Return the (x, y) coordinate for the center point of the cell that contains the specified text.  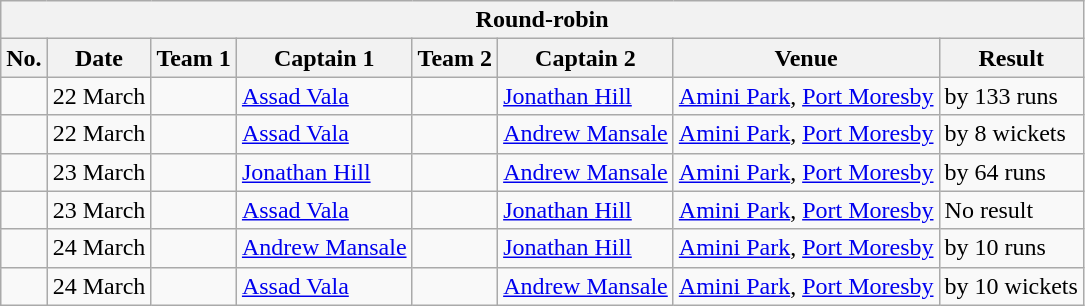
by 8 wickets (1011, 134)
Venue (806, 58)
Team 1 (194, 58)
Captain 1 (324, 58)
by 10 wickets (1011, 286)
by 10 runs (1011, 248)
Date (99, 58)
No. (24, 58)
by 133 runs (1011, 96)
by 64 runs (1011, 172)
Result (1011, 58)
Captain 2 (586, 58)
Team 2 (455, 58)
Round-robin (542, 20)
No result (1011, 210)
